Pinpoint the cell where the given text exists, returning its [X, Y] midpoint coordinate. 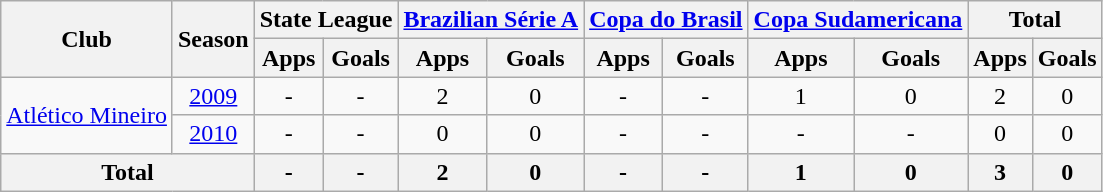
Copa Sudamericana [858, 20]
State League [326, 20]
Copa do Brasil [666, 20]
Atlético Mineiro [87, 115]
3 [1000, 172]
2009 [213, 96]
Brazilian Série A [491, 20]
Season [213, 39]
2010 [213, 134]
Club [87, 39]
